Return (X, Y) of the center of cell containing provided text 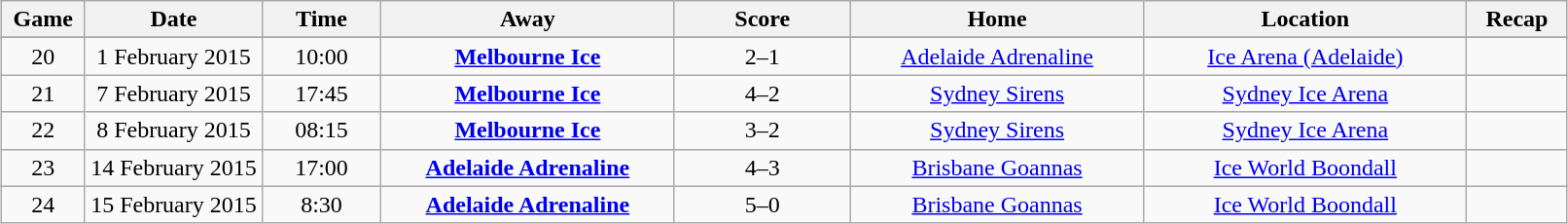
20 (43, 56)
17:45 (322, 93)
8:30 (322, 205)
5–0 (763, 205)
14 February 2015 (173, 168)
22 (43, 131)
Time (322, 19)
2–1 (763, 56)
4–3 (763, 168)
Score (763, 19)
15 February 2015 (173, 205)
1 February 2015 (173, 56)
Away (528, 19)
17:00 (322, 168)
08:15 (322, 131)
Game (43, 19)
Recap (1517, 19)
8 February 2015 (173, 131)
Ice Arena (Adelaide) (1305, 56)
21 (43, 93)
24 (43, 205)
Date (173, 19)
Home (997, 19)
Location (1305, 19)
3–2 (763, 131)
23 (43, 168)
10:00 (322, 56)
4–2 (763, 93)
7 February 2015 (173, 93)
